Locate the cell with the specified text and output its (x, y) center coordinate. 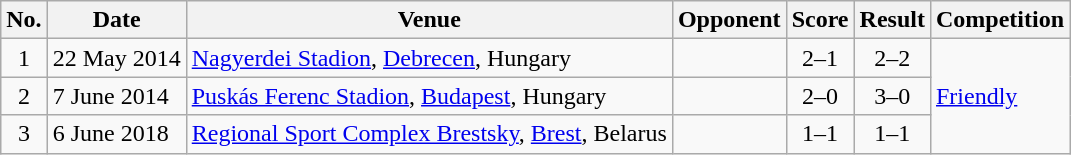
2–1 (820, 58)
1 (24, 58)
7 June 2014 (116, 96)
2–0 (820, 96)
Score (820, 20)
2 (24, 96)
Result (892, 20)
Date (116, 20)
3–0 (892, 96)
Friendly (1000, 96)
Competition (1000, 20)
Puskás Ferenc Stadion, Budapest, Hungary (429, 96)
6 June 2018 (116, 134)
22 May 2014 (116, 58)
2–2 (892, 58)
Venue (429, 20)
Opponent (729, 20)
Regional Sport Complex Brestsky, Brest, Belarus (429, 134)
Nagyerdei Stadion, Debrecen, Hungary (429, 58)
No. (24, 20)
3 (24, 134)
